Identify which cell holds the provided text, then report its (X, Y) central coordinate. 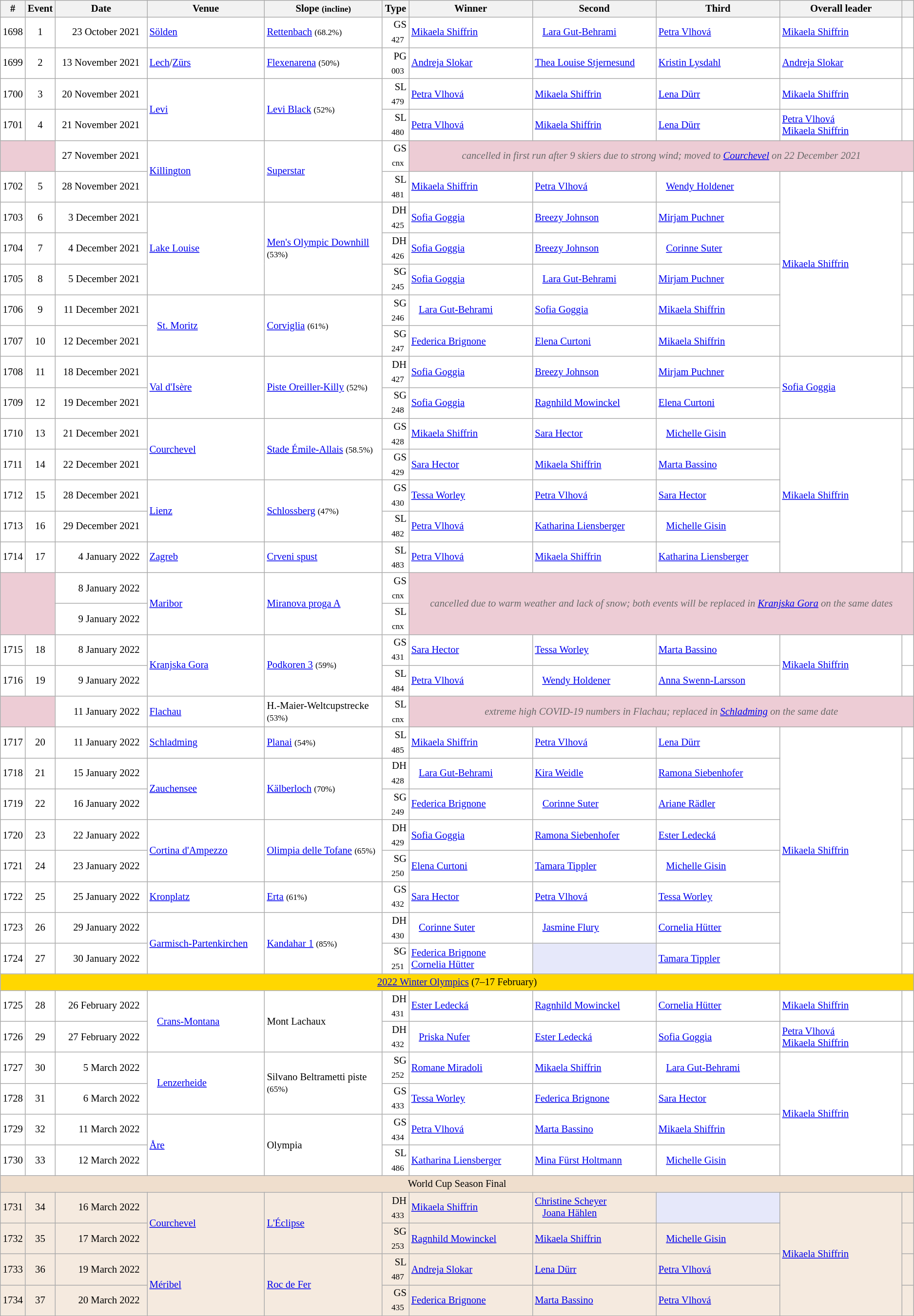
SG 251 (396, 959)
19 March 2022 (101, 1269)
World Cup Season Final (457, 1184)
1727 (13, 1067)
Zauchensee (206, 788)
11 (40, 371)
26 February 2022 (101, 1006)
4 December 2021 (101, 248)
24 (40, 865)
19 December 2021 (101, 402)
Romane Miradoli (471, 1067)
Olympia (324, 1145)
16 March 2022 (101, 1207)
Ariane Rädler (718, 804)
1721 (13, 865)
DH 433 (396, 1207)
Date (101, 8)
28 December 2021 (101, 495)
5 (40, 186)
3 (40, 94)
Kronplatz (206, 896)
Killington (206, 172)
33 (40, 1161)
1725 (13, 1006)
Cortina d'Ampezzo (206, 851)
16 (40, 526)
Levi (206, 109)
Levi Black (52%) (324, 109)
1710 (13, 434)
SG 252 (396, 1067)
7 (40, 248)
31 (40, 1098)
1719 (13, 804)
1722 (13, 896)
Piste Oreiller-Killy (52%) (324, 387)
Superstar (324, 172)
3 December 2021 (101, 217)
cancelled in first run after 9 skiers due to strong wind; moved to Courchevel on 22 December 2021 (661, 156)
19 (40, 680)
1709 (13, 402)
Crveni spust (324, 557)
Mont Lachaux (324, 1021)
Kranjska Gora (206, 666)
SG 247 (396, 341)
1717 (13, 743)
1707 (13, 341)
DH 427 (396, 371)
11 December 2021 (101, 310)
DH 425 (396, 217)
Olimpia delle Tofane (65%) (324, 851)
1732 (13, 1239)
Overall leader (841, 8)
1704 (13, 248)
1731 (13, 1207)
27 November 2021 (101, 156)
12 March 2022 (101, 1161)
10 (40, 341)
Event (40, 8)
1712 (13, 495)
Roc de Fer (324, 1284)
6 (40, 217)
Jasmine Flury (594, 928)
1715 (13, 650)
H.-Maier-Weltcupstrecke (53%) (324, 711)
29 January 2022 (101, 928)
Miranova proga A (324, 603)
1720 (13, 835)
Lenzerheide (206, 1083)
PG 003 (396, 63)
23 (40, 835)
1728 (13, 1098)
36 (40, 1269)
Federica Brignone Cornelia Hütter (471, 959)
Second (594, 8)
29 (40, 1037)
# (13, 8)
Kristin Lysdahl (718, 63)
Stade Émile-Allais (58.5%) (324, 449)
GS 435 (396, 1300)
21 (40, 773)
GS 432 (396, 896)
Garmisch-Partenkirchen (206, 943)
Schladming (206, 743)
32 (40, 1129)
21 November 2021 (101, 125)
Christine Scheyer Joana Hählen (594, 1207)
St. Moritz (206, 325)
35 (40, 1239)
Kira Weidle (594, 773)
Åre (206, 1145)
Kandahar 1 (85%) (324, 943)
25 (40, 896)
21 December 2021 (101, 434)
SL 486 (396, 1161)
SL 482 (396, 526)
20 March 2022 (101, 1300)
27 (40, 959)
GS 429 (396, 465)
26 (40, 928)
DH 430 (396, 928)
17 (40, 557)
Val d'Isère (206, 387)
Thea Louise Stjernesund (594, 63)
1703 (13, 217)
1724 (13, 959)
Priska Nufer (471, 1037)
DH 432 (396, 1037)
SG 246 (396, 310)
28 November 2021 (101, 186)
1700 (13, 94)
20 November 2021 (101, 94)
SL 484 (396, 680)
1705 (13, 279)
18 (40, 650)
Zagreb (206, 557)
SG 250 (396, 865)
14 (40, 465)
16 January 2022 (101, 804)
Men's Olympic Downhill (53%) (324, 248)
22 December 2021 (101, 465)
SL 487 (396, 1269)
4 (40, 125)
12 December 2021 (101, 341)
1708 (13, 371)
SG 245 (396, 279)
1706 (13, 310)
13 November 2021 (101, 63)
DH 428 (396, 773)
1714 (13, 557)
Lienz (206, 511)
5 March 2022 (101, 1067)
22 (40, 804)
11 March 2022 (101, 1129)
DH 426 (396, 248)
Planai (54%) (324, 743)
1718 (13, 773)
20 (40, 743)
Crans-Montana (206, 1021)
DH 429 (396, 835)
Silvano Beltrametti piste (65%) (324, 1083)
2022 Winter Olympics (7–17 February) (457, 982)
Mina Fürst Holtmann (594, 1161)
2 (40, 63)
4 January 2022 (101, 557)
SL 485 (396, 743)
29 December 2021 (101, 526)
Winner (471, 8)
34 (40, 1207)
1734 (13, 1300)
5 December 2021 (101, 279)
Flachau (206, 711)
Maribor (206, 603)
28 (40, 1006)
SL 480 (396, 125)
SL 481 (396, 186)
25 January 2022 (101, 896)
1730 (13, 1161)
8 (40, 279)
GS 433 (396, 1098)
23 January 2022 (101, 865)
Corviglia (61%) (324, 325)
SL 483 (396, 557)
22 January 2022 (101, 835)
1698 (13, 32)
GS 427 (396, 32)
1716 (13, 680)
Erta (61%) (324, 896)
L'Éclipse (324, 1223)
15 (40, 495)
cancelled due to warm weather and lack of snow; both events will be replaced in Kranjska Gora on the same dates (661, 603)
Rettenbach (68.2%) (324, 32)
27 February 2022 (101, 1037)
Anna Swenn-Larsson (718, 680)
Méribel (206, 1284)
Flexenarena (50%) (324, 63)
SG 253 (396, 1239)
Podkoren 3 (59%) (324, 666)
1726 (13, 1037)
Venue (206, 8)
SG 248 (396, 402)
GS 430 (396, 495)
1702 (13, 186)
Schlossberg (47%) (324, 511)
37 (40, 1300)
23 October 2021 (101, 32)
SG 249 (396, 804)
1733 (13, 1269)
Sölden (206, 32)
Lech/Zürs (206, 63)
30 (40, 1067)
15 January 2022 (101, 773)
1729 (13, 1129)
GS 431 (396, 650)
extreme high COVID-19 numbers in Flachau; replaced in Schladming on the same date (661, 711)
1699 (13, 63)
Kälberloch (70%) (324, 788)
1711 (13, 465)
GS 434 (396, 1129)
13 (40, 434)
DH 431 (396, 1006)
1701 (13, 125)
1713 (13, 526)
1 (40, 32)
12 (40, 402)
18 December 2021 (101, 371)
1723 (13, 928)
Type (396, 8)
SL 479 (396, 94)
17 March 2022 (101, 1239)
30 January 2022 (101, 959)
Slope (incline) (324, 8)
GS 428 (396, 434)
6 March 2022 (101, 1098)
Lake Louise (206, 248)
9 (40, 310)
Third (718, 8)
